Pinpoint the cell where the given text exists, returning its (x, y) midpoint coordinate. 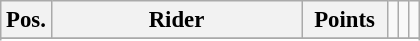
Pos. (26, 20)
Points (345, 20)
Rider (176, 20)
